Search for the cell housing the specified text and yield its [x, y] center coordinate. 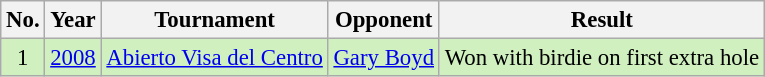
Year [73, 20]
No. [23, 20]
Won with birdie on first extra hole [602, 58]
Result [602, 20]
Tournament [214, 20]
Gary Boyd [384, 58]
2008 [73, 58]
1 [23, 58]
Opponent [384, 20]
Abierto Visa del Centro [214, 58]
